From the cell containing the given text, extract its center point as (x, y) coordinate. 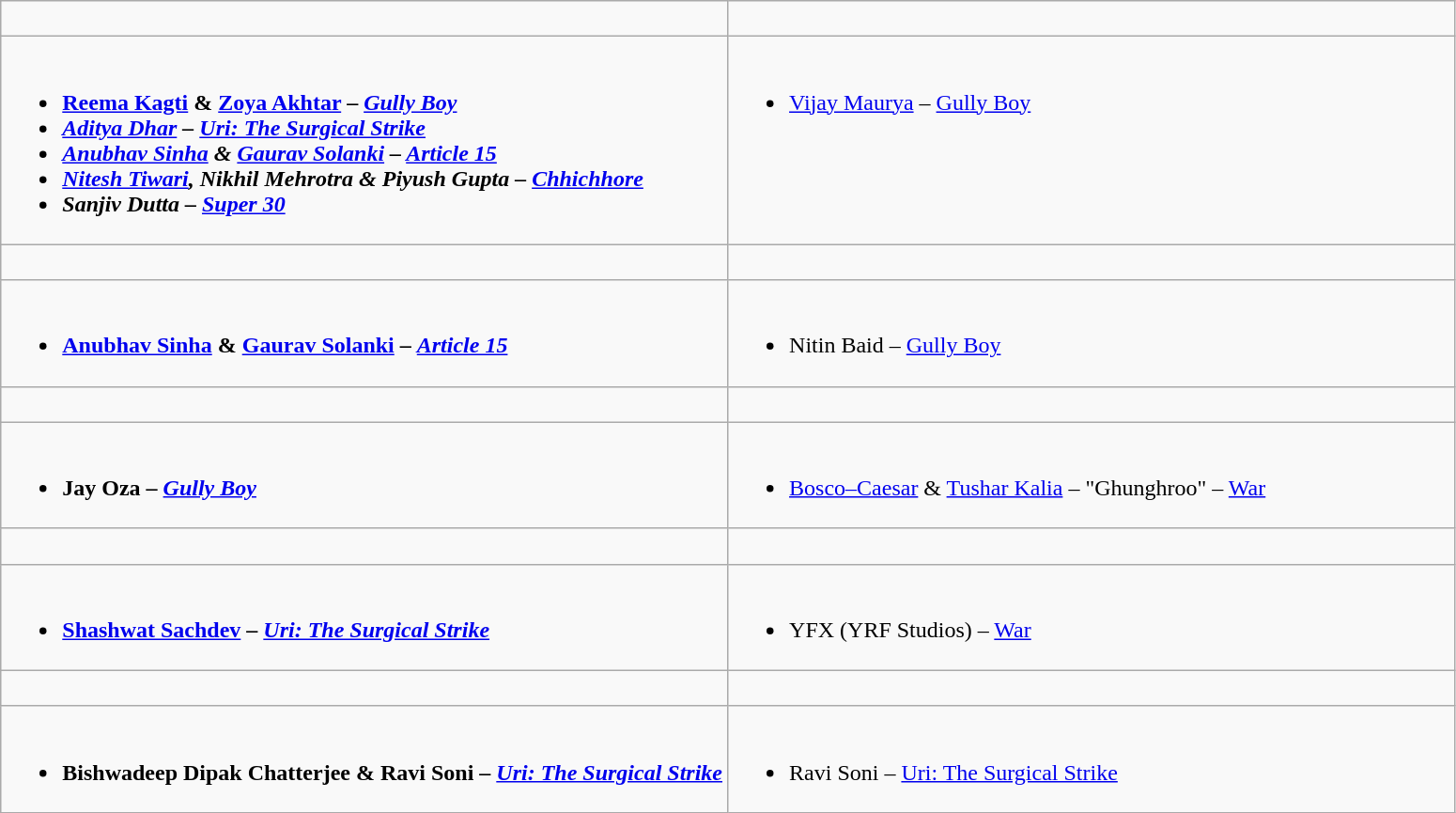
YFX (YRF Studios) – War (1092, 617)
Anubhav Sinha & Gaurav Solanki – Article 15 (364, 333)
Vijay Maurya – Gully Boy (1092, 141)
Ravi Soni – Uri: The Surgical Strike (1092, 759)
Bosco–Caesar & Tushar Kalia – "Ghunghroo" – War (1092, 476)
Bishwadeep Dipak Chatterjee & Ravi Soni – Uri: The Surgical Strike (364, 759)
Shashwat Sachdev – Uri: The Surgical Strike (364, 617)
Jay Oza – Gully Boy (364, 476)
Nitin Baid – Gully Boy (1092, 333)
